Return the (x, y) coordinate for the center point of the cell that contains the specified text.  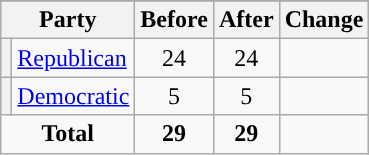
Republican (74, 58)
Democratic (74, 96)
Change (324, 20)
Before (174, 20)
Party (68, 20)
After (246, 20)
Total (68, 134)
